From the cell containing the given text, extract its center point as [X, Y] coordinate. 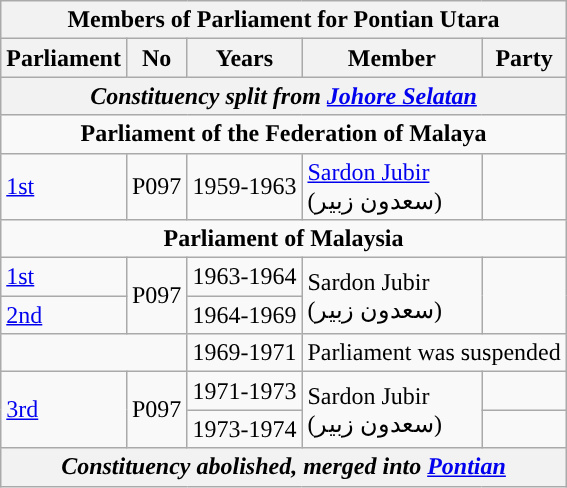
Constituency abolished, merged into Pontian [284, 467]
Parliament was suspended [434, 353]
Constituency split from Johore Selatan [284, 96]
1964-1969 [244, 315]
No [156, 58]
1971-1973 [244, 391]
Years [244, 58]
1963-1964 [244, 277]
1973-1974 [244, 429]
Party [524, 58]
Parliament of Malaysia [284, 239]
Parliament [64, 58]
Members of Parliament for Pontian Utara [284, 20]
Member [392, 58]
1969-1971 [244, 353]
1959-1963 [244, 186]
Parliament of the Federation of Malaya [284, 134]
2nd [64, 315]
3rd [64, 410]
